Capture the cell that displays the provided text and extract its [X, Y] central coordinate. 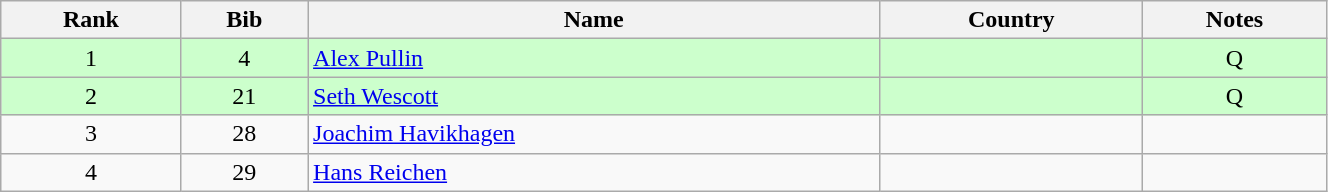
Rank [91, 20]
Name [594, 20]
Notes [1235, 20]
3 [91, 134]
Joachim Havikhagen [594, 134]
28 [244, 134]
Seth Wescott [594, 96]
1 [91, 58]
Country [1012, 20]
2 [91, 96]
29 [244, 172]
Alex Pullin [594, 58]
Hans Reichen [594, 172]
21 [244, 96]
Bib [244, 20]
